Extract the [x, y] coordinate from the center of the cell holding the provided text.  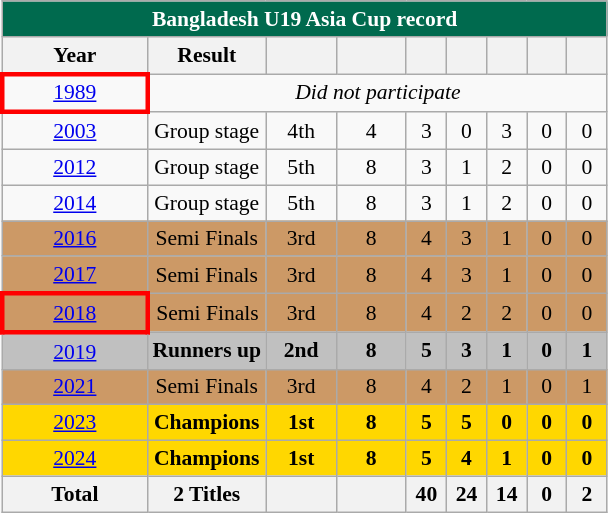
24 [466, 494]
Year [74, 56]
Result [206, 56]
2 Titles [206, 494]
2021 [74, 387]
2012 [74, 168]
1989 [74, 94]
Did not participate [377, 94]
Bangladesh U19 Asia Cup record [304, 19]
Total [74, 494]
14 [507, 494]
2023 [74, 423]
2003 [74, 132]
2014 [74, 203]
2019 [74, 350]
2016 [74, 239]
Runners up [206, 350]
2018 [74, 314]
40 [426, 494]
2nd [301, 350]
2024 [74, 459]
2017 [74, 276]
4th [301, 132]
